Output the (X, Y) coordinate of the center of the cell containing the given text.  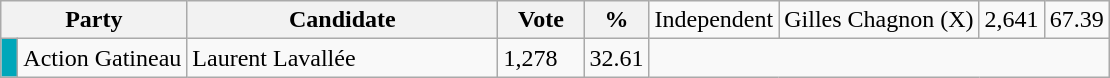
Independent (714, 20)
Gilles Chagnon (X) (879, 20)
2,641 (1012, 20)
Laurent Lavallée (342, 58)
Action Gatineau (102, 58)
Vote (541, 20)
1,278 (541, 58)
Party (94, 20)
% (616, 20)
67.39 (1076, 20)
Candidate (342, 20)
32.61 (616, 58)
